Pinpoint the cell where the given text exists, returning its (X, Y) midpoint coordinate. 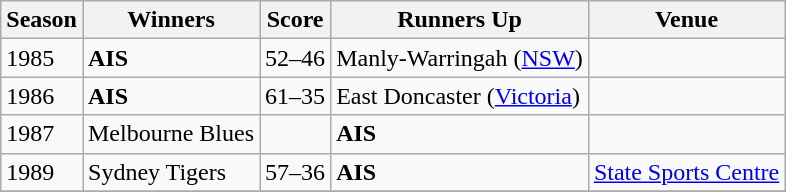
Season (42, 20)
1986 (42, 96)
East Doncaster (Victoria) (460, 96)
State Sports Centre (686, 172)
52–46 (296, 58)
1987 (42, 134)
Venue (686, 20)
Winners (170, 20)
Melbourne Blues (170, 134)
1985 (42, 58)
61–35 (296, 96)
1989 (42, 172)
57–36 (296, 172)
Score (296, 20)
Manly-Warringah (NSW) (460, 58)
Runners Up (460, 20)
Sydney Tigers (170, 172)
